Find where the given text appears and provide that cell's center as [x, y] coordinate. 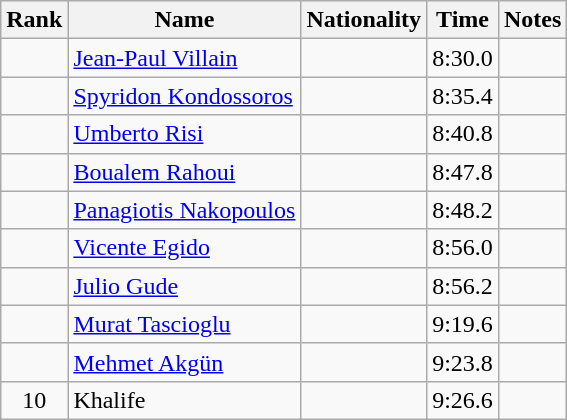
Umberto Risi [184, 134]
Time [463, 20]
10 [34, 400]
9:19.6 [463, 324]
Murat Tascioglu [184, 324]
Panagiotis Nakopoulos [184, 210]
8:30.0 [463, 58]
9:23.8 [463, 362]
Boualem Rahoui [184, 172]
Spyridon Kondossoros [184, 96]
Notes [532, 20]
8:40.8 [463, 134]
Khalife [184, 400]
Jean-Paul Villain [184, 58]
Mehmet Akgün [184, 362]
8:35.4 [463, 96]
Julio Gude [184, 286]
8:47.8 [463, 172]
Rank [34, 20]
Nationality [364, 20]
8:56.2 [463, 286]
Vicente Egido [184, 248]
8:48.2 [463, 210]
9:26.6 [463, 400]
Name [184, 20]
8:56.0 [463, 248]
